Detect which cell encompasses the target text, then output its [X, Y] center coordinate. 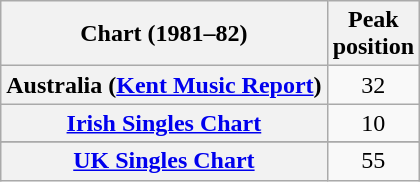
32 [373, 85]
Chart (1981–82) [164, 34]
UK Singles Chart [164, 161]
Australia (Kent Music Report) [164, 85]
Peakposition [373, 34]
55 [373, 161]
10 [373, 123]
Irish Singles Chart [164, 123]
